Locate the cell with the specified text and output its [X, Y] center coordinate. 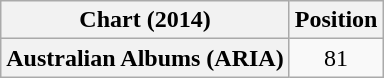
Position [336, 20]
Australian Albums (ARIA) [145, 58]
Chart (2014) [145, 20]
81 [336, 58]
